Pinpoint the cell where the given text exists, returning its [x, y] midpoint coordinate. 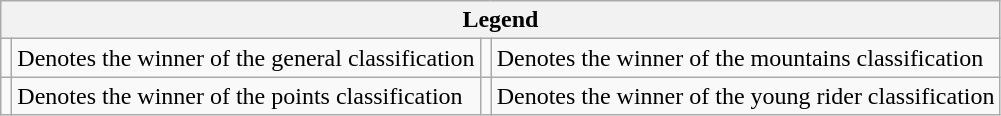
Denotes the winner of the young rider classification [746, 96]
Denotes the winner of the mountains classification [746, 58]
Legend [500, 20]
Denotes the winner of the points classification [246, 96]
Denotes the winner of the general classification [246, 58]
